Pinpoint the cell where the given text exists, returning its (X, Y) midpoint coordinate. 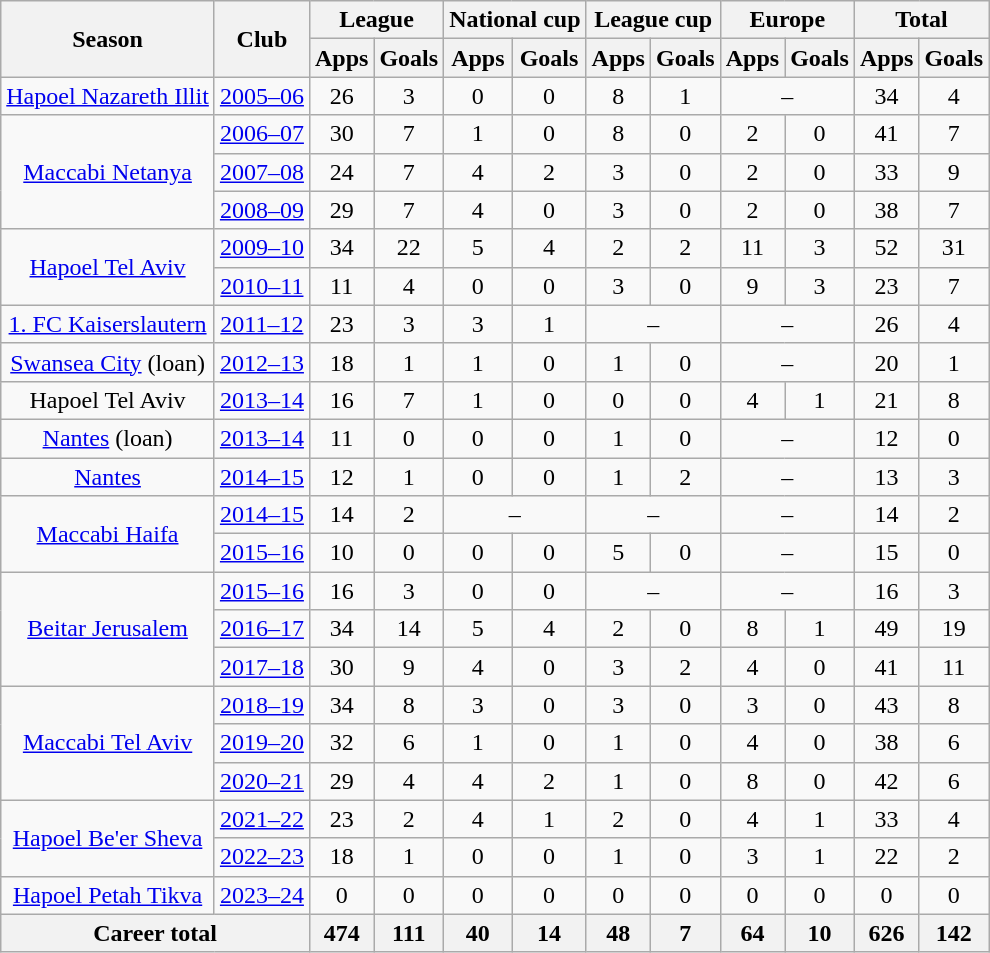
2016–17 (262, 629)
52 (886, 248)
2022–23 (262, 857)
Hapoel Nazareth Illit (108, 96)
Club (262, 39)
2021–22 (262, 819)
Maccabi Haifa (108, 534)
Season (108, 39)
Total (921, 20)
626 (886, 933)
2018–19 (262, 705)
2019–20 (262, 743)
Nantes (108, 477)
2005–06 (262, 96)
National cup (515, 20)
32 (341, 743)
40 (478, 933)
Hapoel Be'er Sheva (108, 838)
2017–18 (262, 667)
24 (341, 172)
Hapoel Petah Tikva (108, 895)
48 (618, 933)
2011–12 (262, 324)
2006–07 (262, 134)
13 (886, 477)
21 (886, 400)
2010–11 (262, 286)
111 (409, 933)
Career total (156, 933)
Europe (787, 20)
1. FC Kaiserslautern (108, 324)
49 (886, 629)
Nantes (loan) (108, 438)
Maccabi Netanya (108, 172)
42 (886, 781)
Maccabi Tel Aviv (108, 743)
League (376, 20)
142 (954, 933)
Swansea City (loan) (108, 362)
2023–24 (262, 895)
474 (341, 933)
31 (954, 248)
2009–10 (262, 248)
2008–09 (262, 210)
20 (886, 362)
15 (886, 553)
19 (954, 629)
43 (886, 705)
64 (752, 933)
2012–13 (262, 362)
League cup (653, 20)
2020–21 (262, 781)
2007–08 (262, 172)
Beitar Jerusalem (108, 629)
